Find where the given text appears and provide that cell's center as (X, Y) coordinate. 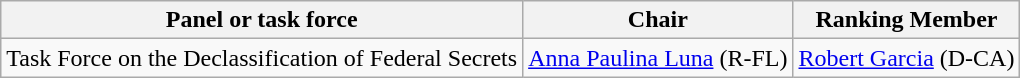
Anna Paulina Luna (R-FL) (658, 58)
Task Force on the Declassification of Federal Secrets (262, 58)
Ranking Member (906, 20)
Panel or task force (262, 20)
Robert Garcia (D-CA) (906, 58)
Chair (658, 20)
